Search for the cell housing the specified text and yield its [X, Y] center coordinate. 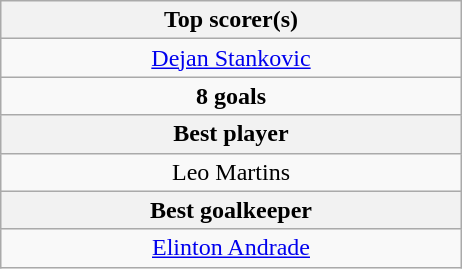
Elinton Andrade [230, 248]
Dejan Stankovic [230, 58]
8 goals [230, 96]
Top scorer(s) [230, 20]
Best goalkeeper [230, 210]
Leo Martins [230, 172]
Best player [230, 134]
